Pinpoint the cell where the given text exists, returning its (x, y) midpoint coordinate. 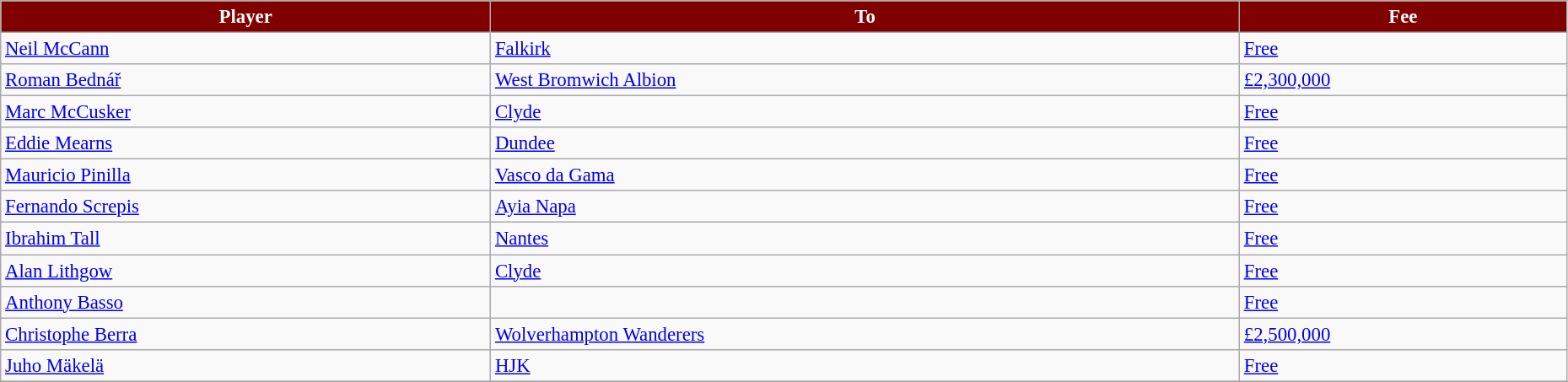
Fee (1403, 17)
Wolverhampton Wanderers (865, 334)
Player (246, 17)
West Bromwich Albion (865, 80)
Vasco da Gama (865, 175)
Ibrahim Tall (246, 239)
£2,300,000 (1403, 80)
Eddie Mearns (246, 143)
Neil McCann (246, 49)
To (865, 17)
Nantes (865, 239)
£2,500,000 (1403, 334)
Falkirk (865, 49)
Anthony Basso (246, 302)
Christophe Berra (246, 334)
Juho Mäkelä (246, 365)
Alan Lithgow (246, 271)
Fernando Screpis (246, 207)
Mauricio Pinilla (246, 175)
Marc McCusker (246, 112)
Roman Bednář (246, 80)
Ayia Napa (865, 207)
Dundee (865, 143)
HJK (865, 365)
